Capture the cell that displays the provided text and extract its (x, y) central coordinate. 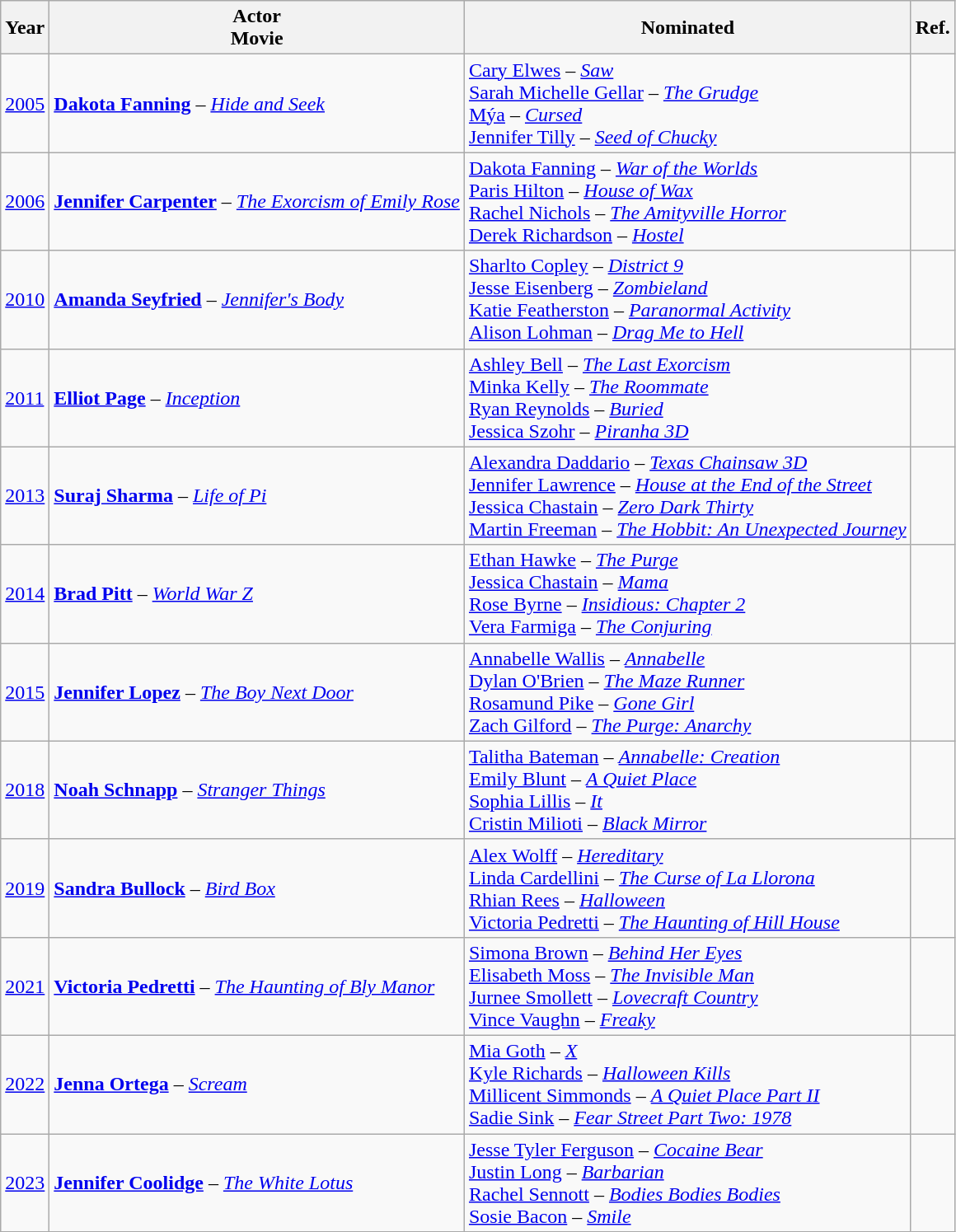
2021 (25, 986)
Actor Movie (257, 28)
Alex Wolff – Hereditary Linda Cardellini – The Curse of La Llorona Rhian Rees – Halloween Victoria Pedretti – The Haunting of Hill House (687, 888)
Simona Brown – Behind Her Eyes Elisabeth Moss – The Invisible Man Jurnee Smollett – Lovecraft Country Vince Vaughn – Freaky (687, 986)
Nominated (687, 28)
Elliot Page – Inception (257, 397)
Ref. (933, 28)
Suraj Sharma – Life of Pi (257, 496)
2019 (25, 888)
Noah Schnapp – Stranger Things (257, 789)
Sharlto Copley – District 9 Jesse Eisenberg – Zombieland Katie Featherston – Paranormal Activity Alison Lohman – Drag Me to Hell (687, 300)
Talitha Bateman – Annabelle: Creation Emily Blunt – A Quiet Place Sophia Lillis – It Cristin Milioti – Black Mirror (687, 789)
2011 (25, 397)
Ashley Bell – The Last Exorcism Minka Kelly – The Roommate Ryan Reynolds – Buried Jessica Szohr – Piranha 3D (687, 397)
Jennifer Carpenter – The Exorcism of Emily Rose (257, 201)
2018 (25, 789)
2015 (25, 692)
Jesse Tyler Ferguson – Cocaine BearJustin Long – BarbarianRachel Sennott – Bodies Bodies BodiesSosie Bacon – Smile (687, 1183)
Sandra Bullock – Bird Box (257, 888)
2023 (25, 1183)
Victoria Pedretti – The Haunting of Bly Manor (257, 986)
Mia Goth – XKyle Richards – Halloween KillsMillicent Simmonds – A Quiet Place Part IISadie Sink – Fear Street Part Two: 1978 (687, 1084)
Ethan Hawke – The Purge Jessica Chastain – Mama Rose Byrne – Insidious: Chapter 2 Vera Farmiga – The Conjuring (687, 593)
Jenna Ortega – Scream (257, 1084)
Amanda Seyfried – Jennifer's Body (257, 300)
Year (25, 28)
Annabelle Wallis – Annabelle Dylan O'Brien – The Maze Runner Rosamund Pike – Gone Girl Zach Gilford – The Purge: Anarchy (687, 692)
Cary Elwes – Saw Sarah Michelle Gellar – The Grudge Mýa – Cursed Jennifer Tilly – Seed of Chucky (687, 104)
Jennifer Coolidge – The White Lotus (257, 1183)
2010 (25, 300)
2014 (25, 593)
Dakota Fanning – War of the Worlds Paris Hilton – House of Wax Rachel Nichols – The Amityville Horror Derek Richardson – Hostel (687, 201)
2005 (25, 104)
Dakota Fanning – Hide and Seek (257, 104)
Jennifer Lopez – The Boy Next Door (257, 692)
2006 (25, 201)
2022 (25, 1084)
2013 (25, 496)
Brad Pitt – World War Z (257, 593)
